Extract the [x, y] coordinate from the center of the cell holding the provided text.  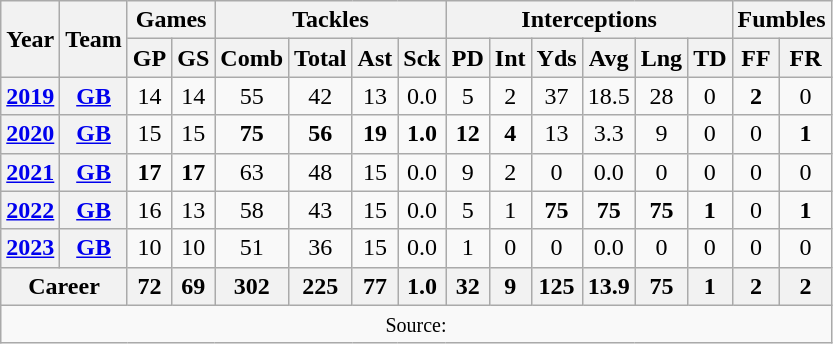
Yds [556, 58]
36 [321, 248]
28 [661, 96]
32 [468, 286]
Tackles [330, 20]
Source: [416, 324]
Ast [375, 58]
Career [64, 286]
2021 [30, 172]
72 [149, 286]
125 [556, 286]
69 [194, 286]
13.9 [608, 286]
GS [194, 58]
55 [252, 96]
63 [252, 172]
FF [756, 58]
56 [321, 134]
Comb [252, 58]
12 [468, 134]
51 [252, 248]
Fumbles [782, 20]
Lng [661, 58]
Team [94, 39]
Sck [422, 58]
2019 [30, 96]
Total [321, 58]
225 [321, 286]
43 [321, 210]
16 [149, 210]
37 [556, 96]
Games [170, 20]
18.5 [608, 96]
2020 [30, 134]
77 [375, 286]
3.3 [608, 134]
4 [510, 134]
Int [510, 58]
48 [321, 172]
PD [468, 58]
GP [149, 58]
Avg [608, 58]
19 [375, 134]
2023 [30, 248]
FR [806, 58]
Interceptions [589, 20]
58 [252, 210]
42 [321, 96]
TD [710, 58]
302 [252, 286]
Year [30, 39]
2022 [30, 210]
